Capture the cell that displays the provided text and extract its (x, y) central coordinate. 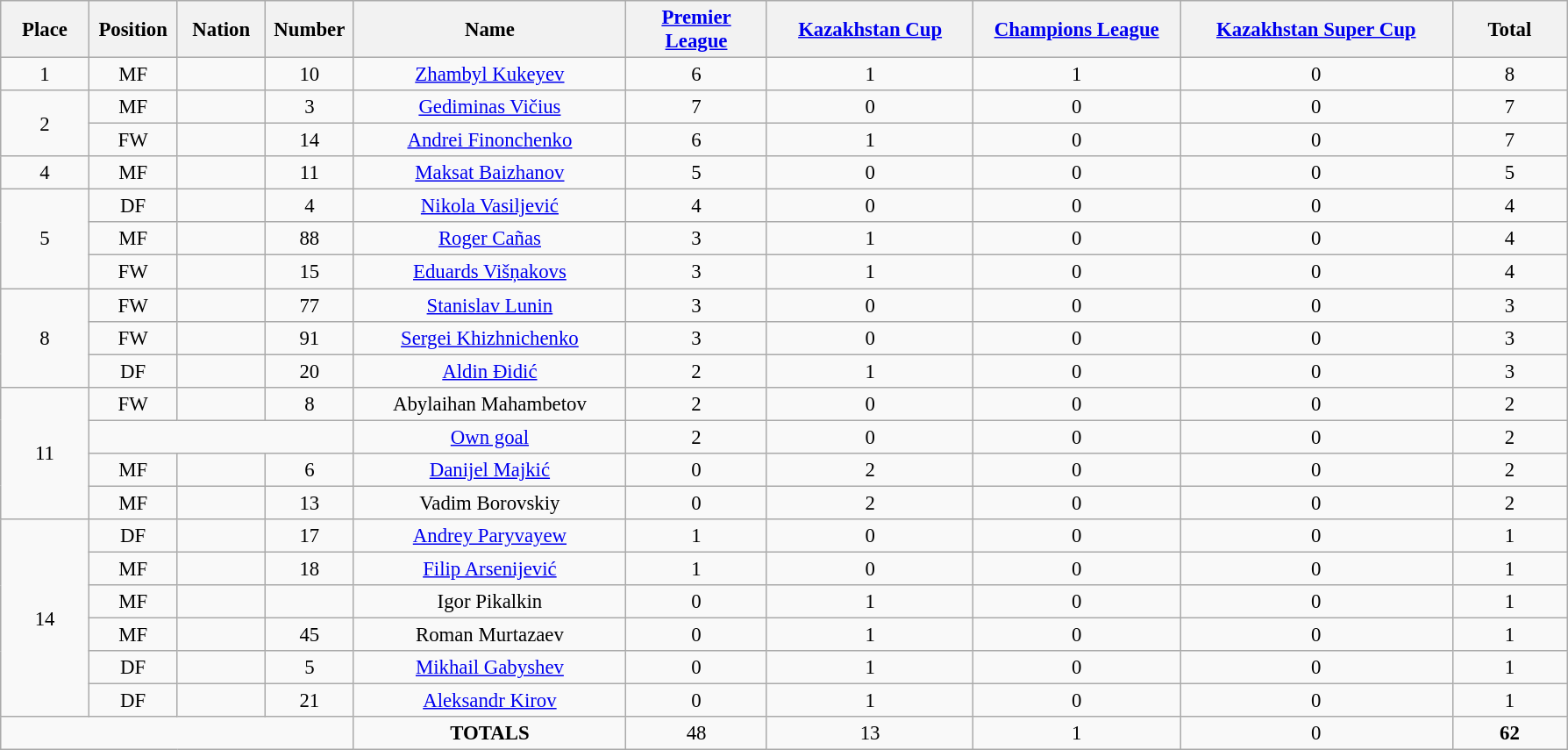
Nikola Vasiljević (489, 206)
Aleksandr Kirov (489, 701)
Place (46, 30)
Andrei Finonchenko (489, 140)
Position (133, 30)
77 (310, 305)
Igor Pikalkin (489, 602)
Number (310, 30)
10 (310, 75)
Kazakhstan Cup (870, 30)
Danijel Majkić (489, 470)
Aldin Đidić (489, 371)
Filip Arsenijević (489, 568)
Sergei Khizhnichenko (489, 338)
Stanislav Lunin (489, 305)
Abylaihan Mahambetov (489, 404)
Name (489, 30)
Andrey Paryvayew (489, 536)
Kazakhstan Super Cup (1317, 30)
18 (310, 568)
Champions League (1077, 30)
15 (310, 272)
45 (310, 635)
88 (310, 239)
Zhambyl Kukeyev (489, 75)
Roger Cañas (489, 239)
62 (1510, 733)
91 (310, 338)
TOTALS (489, 733)
Eduards Višņakovs (489, 272)
Nation (221, 30)
Own goal (489, 437)
Gediminas Vičius (489, 107)
Roman Murtazaev (489, 635)
17 (310, 536)
Maksat Baizhanov (489, 173)
Total (1510, 30)
Mikhail Gabyshev (489, 668)
48 (696, 733)
20 (310, 371)
Premier League (696, 30)
21 (310, 701)
Vadim Borovskiy (489, 503)
